Identify which cell holds the provided text, then report its [X, Y] central coordinate. 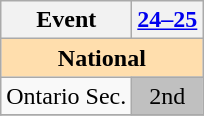
24–25 [168, 20]
Ontario Sec. [66, 96]
National [102, 58]
2nd [168, 96]
Event [66, 20]
